Provide the [X, Y] coordinate of the cell's center where the given text is located.  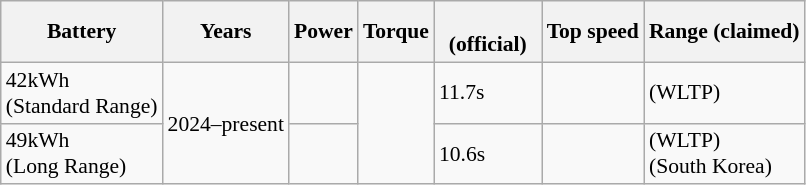
Years [226, 32]
Power [324, 32]
10.6s [488, 154]
(WLTP) (South Korea) [724, 154]
11.7s [488, 92]
(official) [488, 32]
42kWh(Standard Range) [82, 92]
Top speed [593, 32]
Torque [396, 32]
(WLTP) [724, 92]
49kWh(Long Range) [82, 154]
2024–present [226, 123]
Battery [82, 32]
Range (claimed) [724, 32]
